Provide the (x, y) coordinate of the cell's center where the given text is located.  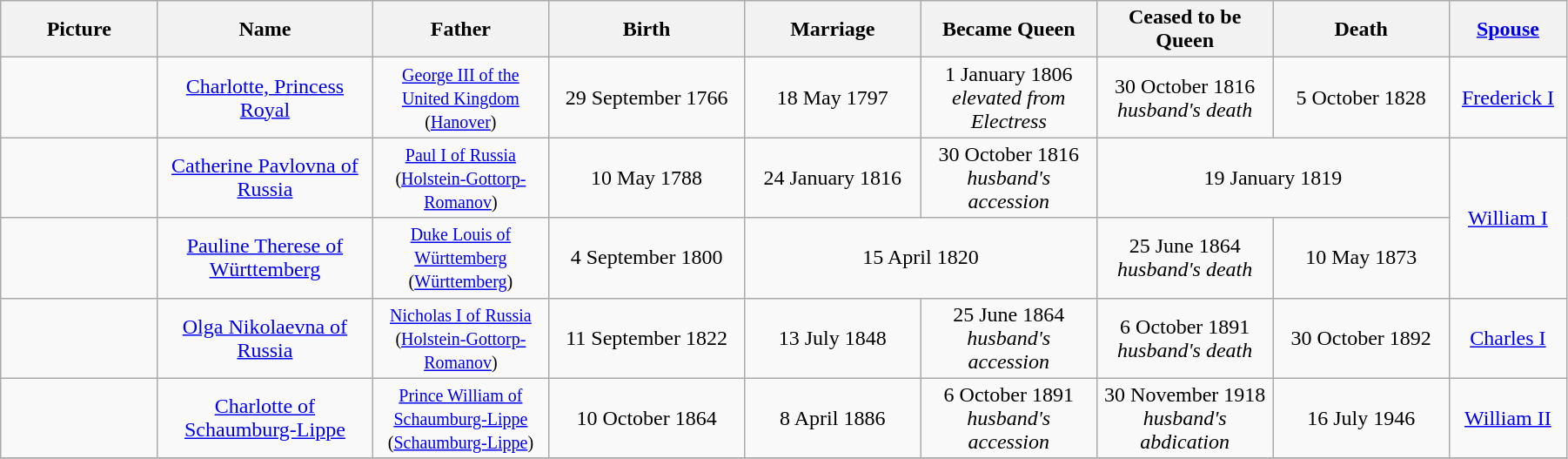
30 November 1918husband's abdication (1184, 418)
Marriage (833, 30)
30 October 1816husband's accession (1008, 178)
William II (1507, 418)
Name (265, 30)
4 September 1800 (647, 258)
Picture (79, 30)
10 May 1873 (1361, 258)
6 October 1891husband's death (1184, 338)
6 October 1891husband's accession (1008, 418)
30 October 1816husband's death (1184, 98)
5 October 1828 (1361, 98)
Death (1361, 30)
18 May 1797 (833, 98)
Ceased to be Queen (1184, 30)
1 January 1806elevated from Electress (1008, 98)
Prince William of Schaumburg-Lippe(Schaumburg-Lippe) (460, 418)
16 July 1946 (1361, 418)
Catherine Pavlovna of Russia (265, 178)
Charles I (1507, 338)
George III of the United Kingdom(Hanover) (460, 98)
25 June 1864husband's death (1184, 258)
13 July 1848 (833, 338)
10 October 1864 (647, 418)
8 April 1886 (833, 418)
Olga Nikolaevna of Russia (265, 338)
William I (1507, 218)
Charlotte of Schaumburg-Lippe (265, 418)
25 June 1864husband's accession (1008, 338)
30 October 1892 (1361, 338)
10 May 1788 (647, 178)
Paul I of Russia(Holstein-Gottorp-Romanov) (460, 178)
Became Queen (1008, 30)
Father (460, 30)
15 April 1820 (921, 258)
Charlotte, Princess Royal (265, 98)
19 January 1819 (1272, 178)
Nicholas I of Russia(Holstein-Gottorp-Romanov) (460, 338)
Pauline Therese of Württemberg (265, 258)
11 September 1822 (647, 338)
29 September 1766 (647, 98)
Spouse (1507, 30)
Duke Louis of Württemberg(Württemberg) (460, 258)
Birth (647, 30)
24 January 1816 (833, 178)
Frederick I (1507, 98)
